For the text-containing cell, return its midpoint in [x, y] coordinate format. 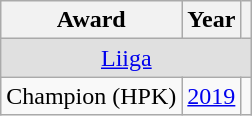
Champion (HPK) [92, 96]
Liiga [126, 58]
Award [92, 20]
Year [212, 20]
2019 [212, 96]
